Identify which cell holds the provided text, then report its [x, y] central coordinate. 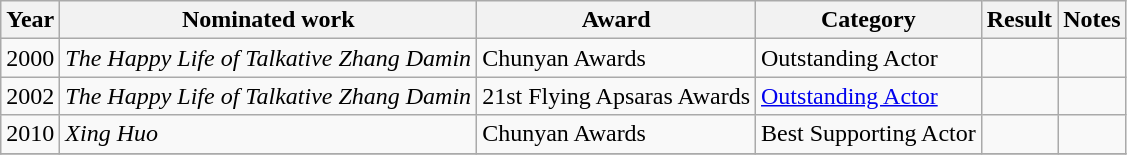
Best Supporting Actor [869, 134]
2010 [30, 134]
Xing Huo [268, 134]
21st Flying Apsaras Awards [616, 96]
Result [1019, 20]
Category [869, 20]
2002 [30, 96]
Nominated work [268, 20]
Notes [1092, 20]
Award [616, 20]
2000 [30, 58]
Year [30, 20]
